Detect which cell encompasses the target text, then output its (X, Y) center coordinate. 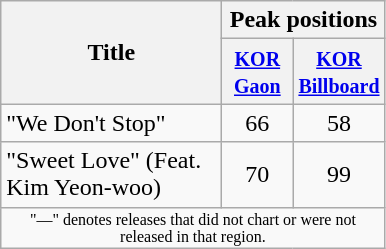
"—" denotes releases that did not chart or were not released in that region. (193, 228)
66 (258, 123)
70 (258, 174)
KORBillboard (339, 72)
Peak positions (304, 20)
"We Don't Stop" (112, 123)
"Sweet Love" (Feat. Kim Yeon-woo) (112, 174)
KORGaon (258, 72)
58 (339, 123)
99 (339, 174)
Title (112, 52)
